Determine the (x, y) coordinate at the center of the cell enclosing the given text.  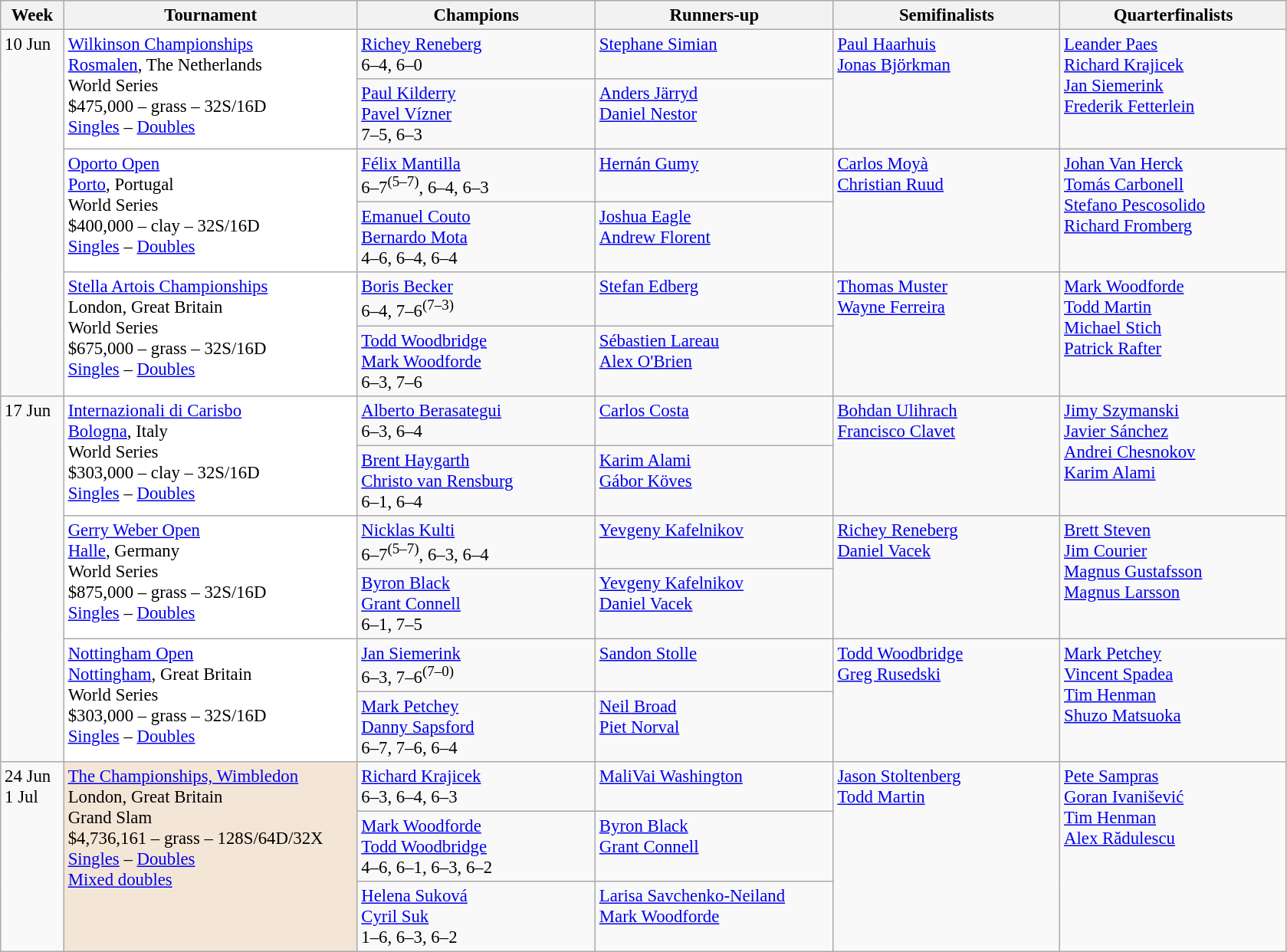
Sandon Stolle (714, 665)
Todd Woodbridge Mark Woodforde 6–3, 7–6 (477, 361)
Carlos Costa (714, 420)
Yevgeny Kafelnikov Daniel Vacek (714, 604)
10 Jun (32, 213)
Bohdan Ulihrach Francisco Clavet (947, 455)
Stephane Simian (714, 55)
Tournament (210, 15)
Jan Siemerink 6–3, 7–6(7–0) (477, 665)
Brett Steven Jim Courier Magnus Gustafsson Magnus Larsson (1174, 576)
Mark Petchey Danny Sapsford 6–7, 7–6, 6–4 (477, 727)
Hernán Gumy (714, 176)
MaliVai Washington (714, 786)
Mark Woodforde Todd Martin Michael Stich Patrick Rafter (1174, 334)
Internazionali di Carisbo Bologna, ItalyWorld Series$303,000 – clay – 32S/16DSingles – Doubles (210, 455)
Pete Sampras Goran Ivanišević Tim Henman Alex Rădulescu (1174, 857)
Byron Black Grant Connell (714, 847)
Johan Van Herck Tomás Carbonell Stefano Pescosolido Richard Fromberg (1174, 212)
Oporto Open Porto, PortugalWorld Series$400,000 – clay – 32S/16DSingles – Doubles (210, 212)
Paul Haarhuis Jonas Björkman (947, 90)
Week (32, 15)
Todd Woodbridge Greg Rusedski (947, 701)
Leander Paes Richard Krajicek Jan Siemerink Frederik Fetterlein (1174, 90)
Anders Järryd Daniel Nestor (714, 114)
Karim Alami Gábor Köves (714, 481)
Nicklas Kulti 6–7(5–7), 6–3, 6–4 (477, 541)
Champions (477, 15)
Jason Stoltenberg Todd Martin (947, 857)
Semifinalists (947, 15)
Byron Black Grant Connell 6–1, 7–5 (477, 604)
Richey Reneberg Daniel Vacek (947, 576)
Jimy Szymanski Javier Sánchez Andrei Chesnokov Karim Alami (1174, 455)
Nottingham Open Nottingham, Great BritainWorld Series$303,000 – grass – 32S/16DSingles – Doubles (210, 701)
Neil Broad Piet Norval (714, 727)
Larisa Savchenko-Neiland Mark Woodforde (714, 917)
Sébastien Lareau Alex O'Brien (714, 361)
Stefan Edberg (714, 299)
24 Jun1 Jul (32, 857)
Brent Haygarth Christo van Rensburg 6–1, 6–4 (477, 481)
17 Jun (32, 579)
Yevgeny Kafelnikov (714, 541)
Richard Krajicek6–3, 6–4, 6–3 (477, 786)
Quarterfinalists (1174, 15)
Thomas Muster Wayne Ferreira (947, 334)
Helena Suková Cyril Suk 1–6, 6–3, 6–2 (477, 917)
Boris Becker 6–4, 7–6(7–3) (477, 299)
Alberto Berasategui 6–3, 6–4 (477, 420)
Paul Kilderry Pavel Vízner 7–5, 6–3 (477, 114)
Richey Reneberg 6–4, 6–0 (477, 55)
Carlos Moyà Christian Ruud (947, 212)
Emanuel Couto Bernardo Mota 4–6, 6–4, 6–4 (477, 238)
Mark Petchey Vincent Spadea Tim Henman Shuzo Matsuoka (1174, 701)
Wilkinson Championships Rosmalen, The NetherlandsWorld Series$475,000 – grass – 32S/16DSingles – Doubles (210, 90)
Runners-up (714, 15)
Gerry Weber Open Halle, GermanyWorld Series$875,000 – grass – 32S/16DSingles – Doubles (210, 576)
Félix Mantilla 6–7(5–7), 6–4, 6–3 (477, 176)
Stella Artois Championships London, Great BritainWorld Series$675,000 – grass – 32S/16DSingles – Doubles (210, 334)
Mark Woodforde Todd Woodbridge 4–6, 6–1, 6–3, 6–2 (477, 847)
The Championships, Wimbledon London, Great BritainGrand Slam$4,736,161 – grass – 128S/64D/32XSingles – Doubles Mixed doubles (210, 857)
Joshua Eagle Andrew Florent (714, 238)
